Identify which cell holds the provided text, then report its [x, y] central coordinate. 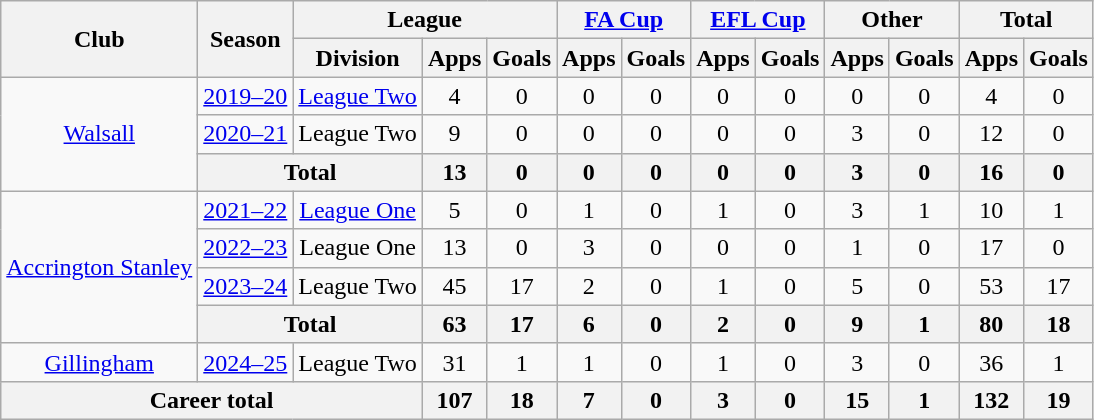
Gillingham [100, 362]
16 [991, 172]
12 [991, 134]
10 [991, 210]
7 [589, 400]
107 [454, 400]
80 [991, 324]
36 [991, 362]
Walsall [100, 134]
2021–22 [246, 210]
45 [454, 286]
EFL Cup [758, 20]
2019–20 [246, 96]
Club [100, 39]
19 [1059, 400]
2022–23 [246, 248]
2020–21 [246, 134]
31 [454, 362]
6 [589, 324]
League [425, 20]
Other [892, 20]
FA Cup [624, 20]
63 [454, 324]
132 [991, 400]
Season [246, 39]
Division [358, 58]
2024–25 [246, 362]
Career total [212, 400]
15 [857, 400]
Accrington Stanley [100, 267]
2023–24 [246, 286]
53 [991, 286]
